Detect which cell encompasses the target text, then output its (X, Y) center coordinate. 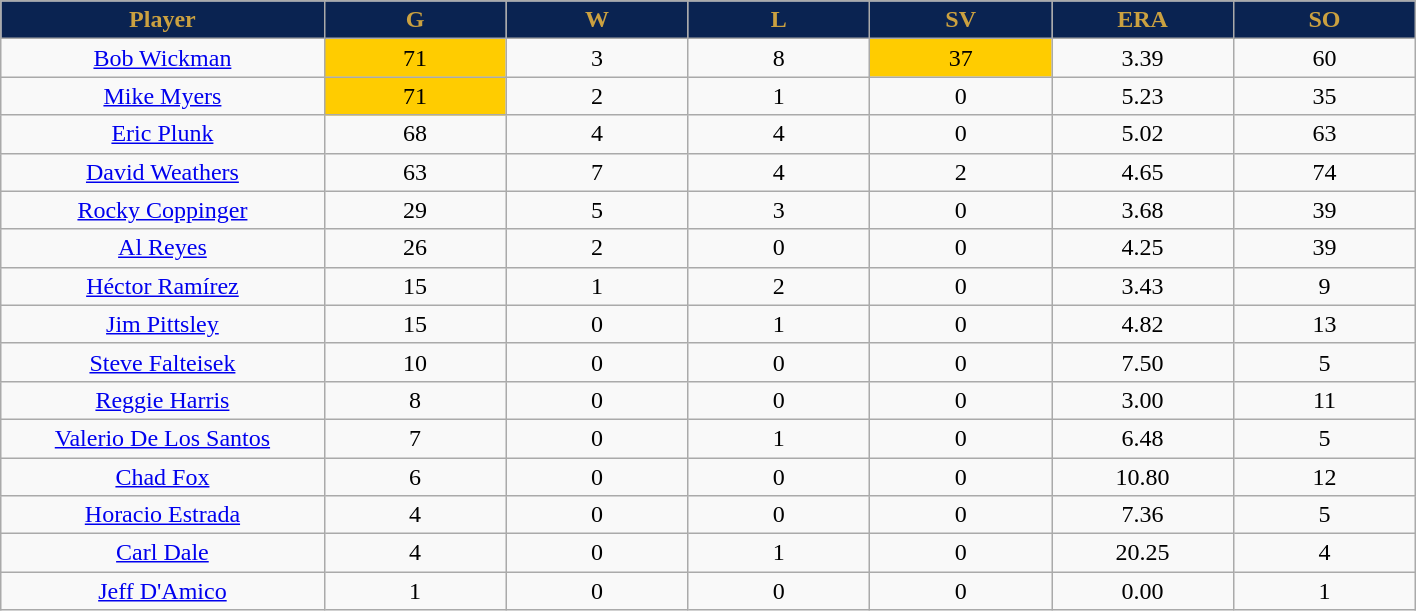
4.65 (1143, 172)
60 (1324, 58)
Eric Plunk (162, 134)
10.80 (1143, 477)
David Weathers (162, 172)
G (415, 20)
12 (1324, 477)
29 (415, 210)
20.25 (1143, 553)
7.50 (1143, 362)
11 (1324, 400)
Player (162, 20)
Chad Fox (162, 477)
Bob Wickman (162, 58)
0.00 (1143, 591)
13 (1324, 324)
3.68 (1143, 210)
6.48 (1143, 438)
74 (1324, 172)
ERA (1143, 20)
3.39 (1143, 58)
Horacio Estrada (162, 515)
4.82 (1143, 324)
6 (415, 477)
Steve Falteisek (162, 362)
5.02 (1143, 134)
9 (1324, 286)
5.23 (1143, 96)
Rocky Coppinger (162, 210)
Héctor Ramírez (162, 286)
37 (961, 58)
Jim Pittsley (162, 324)
Reggie Harris (162, 400)
L (779, 20)
4.25 (1143, 248)
7.36 (1143, 515)
Jeff D'Amico (162, 591)
26 (415, 248)
3.00 (1143, 400)
Al Reyes (162, 248)
35 (1324, 96)
68 (415, 134)
W (597, 20)
Valerio De Los Santos (162, 438)
Carl Dale (162, 553)
10 (415, 362)
SO (1324, 20)
SV (961, 20)
Mike Myers (162, 96)
3.43 (1143, 286)
